From the cell containing the given text, extract its center point as [X, Y] coordinate. 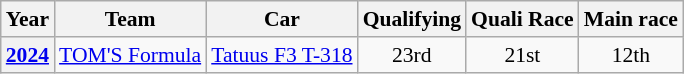
TOM'S Formula [130, 55]
Year [28, 19]
Team [130, 19]
21st [522, 55]
2024 [28, 55]
Main race [631, 19]
23rd [412, 55]
Car [282, 19]
Qualifying [412, 19]
12th [631, 55]
Quali Race [522, 19]
Tatuus F3 T-318 [282, 55]
